Return [x, y] of the center of cell containing provided text 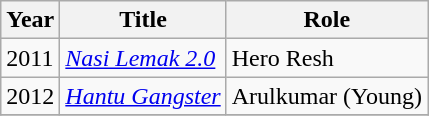
Year [30, 20]
2012 [30, 96]
Hero Resh [326, 58]
2011 [30, 58]
Nasi Lemak 2.0 [143, 58]
Hantu Gangster [143, 96]
Role [326, 20]
Arulkumar (Young) [326, 96]
Title [143, 20]
